Provide the [x, y] coordinate of the cell's center where the given text is located.  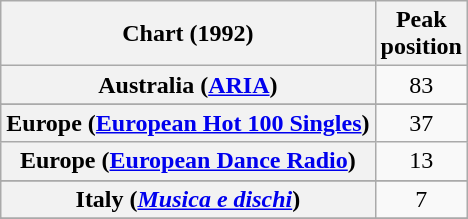
Australia (ARIA) [188, 85]
83 [421, 85]
13 [421, 161]
Europe (European Hot 100 Singles) [188, 123]
Italy (Musica e dischi) [188, 199]
Peak position [421, 34]
7 [421, 199]
Europe (European Dance Radio) [188, 161]
37 [421, 123]
Chart (1992) [188, 34]
